Detect which cell encompasses the target text, then output its (x, y) center coordinate. 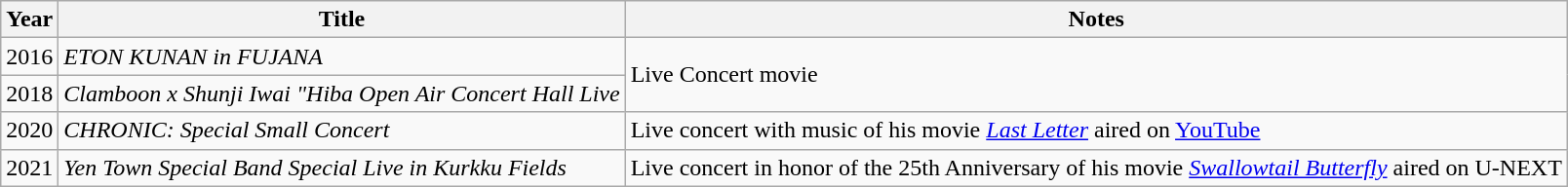
2021 (29, 168)
Live concert with music of his movie Last Letter aired on YouTube (1096, 131)
Title (341, 19)
Live concert in honor of the 25th Anniversary of his movie Swallowtail Butterfly aired on U-NEXT (1096, 168)
Year (29, 19)
CHRONIC: Special Small Concert (341, 131)
2018 (29, 93)
Yen Town Special Band Special Live in Kurkku Fields (341, 168)
ETON KUNAN in FUJANA (341, 56)
2020 (29, 131)
Notes (1096, 19)
Live Concert movie (1096, 75)
2016 (29, 56)
Clamboon x Shunji Iwai "Hiba Open Air Concert Hall Live (341, 93)
